Identify which cell holds the provided text, then report its (X, Y) central coordinate. 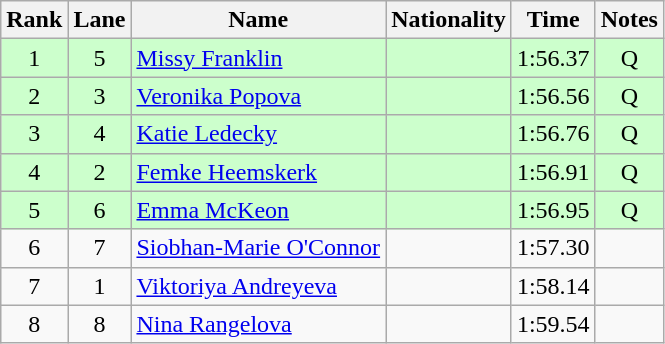
1:56.91 (553, 172)
Emma McKeon (258, 210)
Name (258, 20)
1:56.95 (553, 210)
1:56.56 (553, 96)
Time (553, 20)
1:56.37 (553, 58)
1:58.14 (553, 286)
Missy Franklin (258, 58)
Nationality (449, 20)
1:57.30 (553, 248)
1:56.76 (553, 134)
1:59.54 (553, 324)
Katie Ledecky (258, 134)
Veronika Popova (258, 96)
Siobhan-Marie O'Connor (258, 248)
Nina Rangelova (258, 324)
Notes (629, 20)
Rank (34, 20)
Lane (100, 20)
Viktoriya Andreyeva (258, 286)
Femke Heemskerk (258, 172)
